Output the (x, y) coordinate of the center of the cell containing the given text.  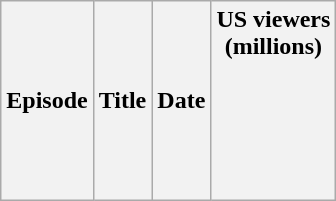
Episode (47, 101)
Date (182, 101)
Title (122, 101)
US viewers(millions) (274, 101)
